Determine the [X, Y] coordinate at the center of the cell enclosing the given text.  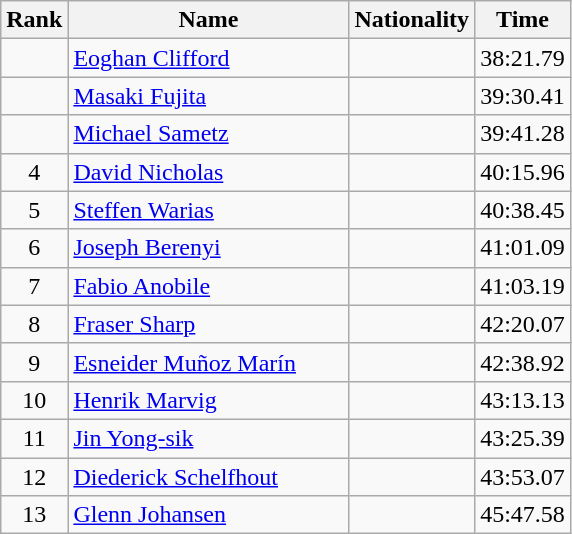
42:38.92 [523, 362]
6 [34, 248]
Time [523, 20]
43:25.39 [523, 438]
41:01.09 [523, 248]
39:41.28 [523, 134]
39:30.41 [523, 96]
4 [34, 172]
Rank [34, 20]
11 [34, 438]
42:20.07 [523, 324]
5 [34, 210]
9 [34, 362]
Henrik Marvig [208, 400]
Esneider Muñoz Marín [208, 362]
Glenn Johansen [208, 515]
41:03.19 [523, 286]
38:21.79 [523, 58]
Joseph Berenyi [208, 248]
Fraser Sharp [208, 324]
Nationality [412, 20]
43:13.13 [523, 400]
Michael Sametz [208, 134]
12 [34, 477]
10 [34, 400]
8 [34, 324]
Eoghan Clifford [208, 58]
7 [34, 286]
40:38.45 [523, 210]
Steffen Warias [208, 210]
David Nicholas [208, 172]
Masaki Fujita [208, 96]
40:15.96 [523, 172]
Fabio Anobile [208, 286]
Jin Yong-sik [208, 438]
Diederick Schelfhout [208, 477]
13 [34, 515]
45:47.58 [523, 515]
Name [208, 20]
43:53.07 [523, 477]
